Return (X, Y) of the center of cell containing provided text 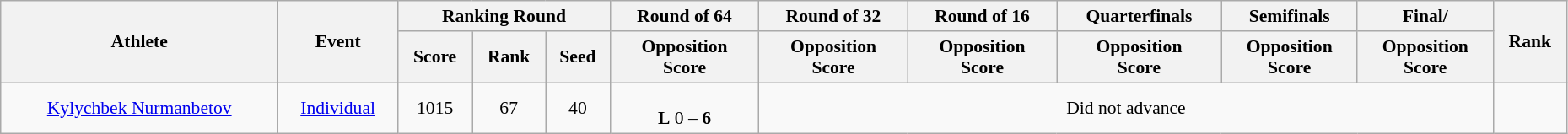
Quarterfinals (1139, 16)
Event (338, 42)
Kylychbek Nurmanbetov (140, 108)
L 0 – 6 (685, 108)
Individual (338, 108)
Round of 64 (685, 16)
Ranking Round (504, 16)
1015 (435, 108)
Score (435, 57)
Seed (579, 57)
Did not advance (1126, 108)
Athlete (140, 42)
Round of 32 (833, 16)
Round of 16 (982, 16)
67 (509, 108)
40 (579, 108)
Semifinals (1289, 16)
Final/ (1425, 16)
